Locate the cell with the specified text and output its [x, y] center coordinate. 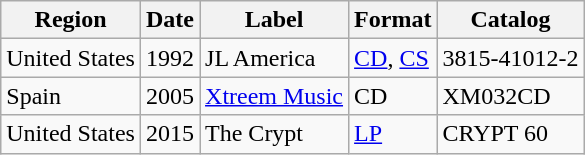
Date [170, 20]
2015 [170, 134]
3815-41012-2 [510, 58]
LP [393, 134]
Spain [71, 96]
JL America [274, 58]
Catalog [510, 20]
Label [274, 20]
Xtreem Music [274, 96]
CD [393, 96]
Format [393, 20]
2005 [170, 96]
The Crypt [274, 134]
XM032CD [510, 96]
CD, CS [393, 58]
CRYPT 60 [510, 134]
1992 [170, 58]
Region [71, 20]
